Scan for the cell matching the given text and deliver its [x, y] coordinate at center. 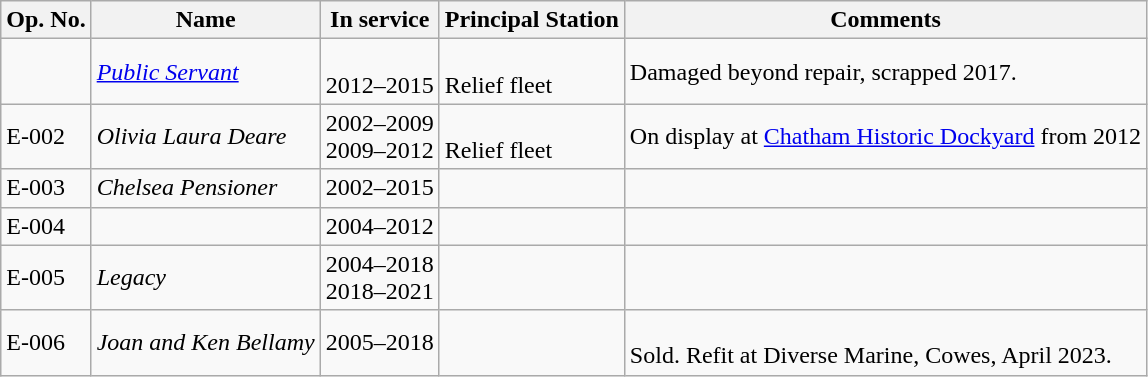
Olivia Laura Deare [206, 136]
Public Servant [206, 72]
On display at Chatham Historic Dockyard from 2012 [885, 136]
Op. No. [46, 20]
Damaged beyond repair, scrapped 2017. [885, 72]
E-006 [46, 342]
E-003 [46, 188]
2005–2018 [380, 342]
2004–20182018–2021 [380, 278]
2004–2012 [380, 226]
Chelsea Pensioner [206, 188]
2012–2015 [380, 72]
Sold. Refit at Diverse Marine, Cowes, April 2023. [885, 342]
Legacy [206, 278]
Principal Station [532, 20]
In service [380, 20]
E-005 [46, 278]
Joan and Ken Bellamy [206, 342]
Comments [885, 20]
E-002 [46, 136]
Name [206, 20]
2002–2015 [380, 188]
2002–20092009–2012 [380, 136]
E-004 [46, 226]
